Output the (x, y) coordinate of the center of the cell containing the given text.  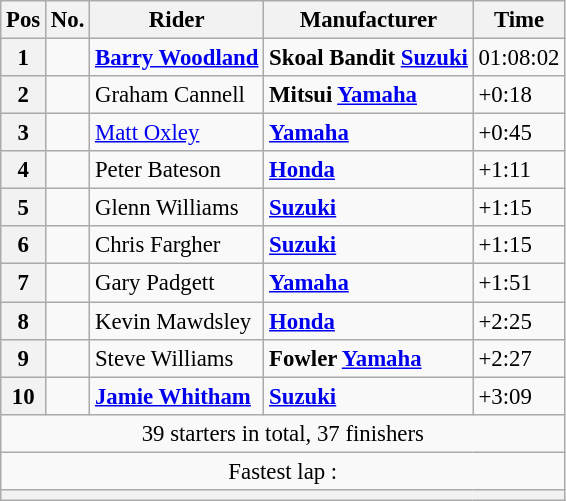
Fowler Yamaha (368, 358)
+0:18 (519, 95)
2 (24, 95)
Peter Bateson (177, 170)
Rider (177, 20)
Matt Oxley (177, 133)
Manufacturer (368, 20)
6 (24, 245)
3 (24, 133)
Fastest lap : (283, 471)
1 (24, 58)
Mitsui Yamaha (368, 95)
7 (24, 283)
+2:25 (519, 321)
Chris Fargher (177, 245)
4 (24, 170)
Jamie Whitham (177, 396)
Steve Williams (177, 358)
5 (24, 208)
+0:45 (519, 133)
10 (24, 396)
Skoal Bandit Suzuki (368, 58)
+1:51 (519, 283)
Time (519, 20)
8 (24, 321)
9 (24, 358)
Glenn Williams (177, 208)
Pos (24, 20)
+1:11 (519, 170)
+2:27 (519, 358)
No. (68, 20)
Graham Cannell (177, 95)
+3:09 (519, 396)
Gary Padgett (177, 283)
Barry Woodland (177, 58)
01:08:02 (519, 58)
Kevin Mawdsley (177, 321)
39 starters in total, 37 finishers (283, 433)
